Search for the cell housing the specified text and yield its [X, Y] center coordinate. 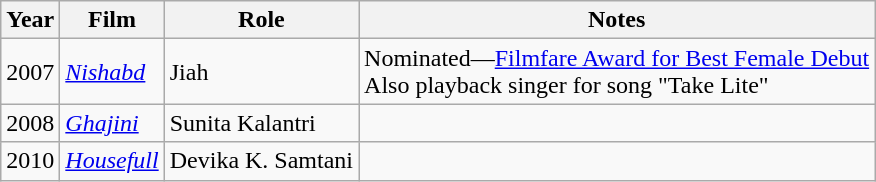
Role [261, 20]
2008 [30, 123]
Nominated—Filmfare Award for Best Female DebutAlso playback singer for song "Take Lite" [617, 72]
Notes [617, 20]
Year [30, 20]
Devika K. Samtani [261, 161]
Housefull [112, 161]
Film [112, 20]
2010 [30, 161]
Sunita Kalantri [261, 123]
Nishabd [112, 72]
Ghajini [112, 123]
2007 [30, 72]
Jiah [261, 72]
